Capture the cell that displays the provided text and extract its (X, Y) central coordinate. 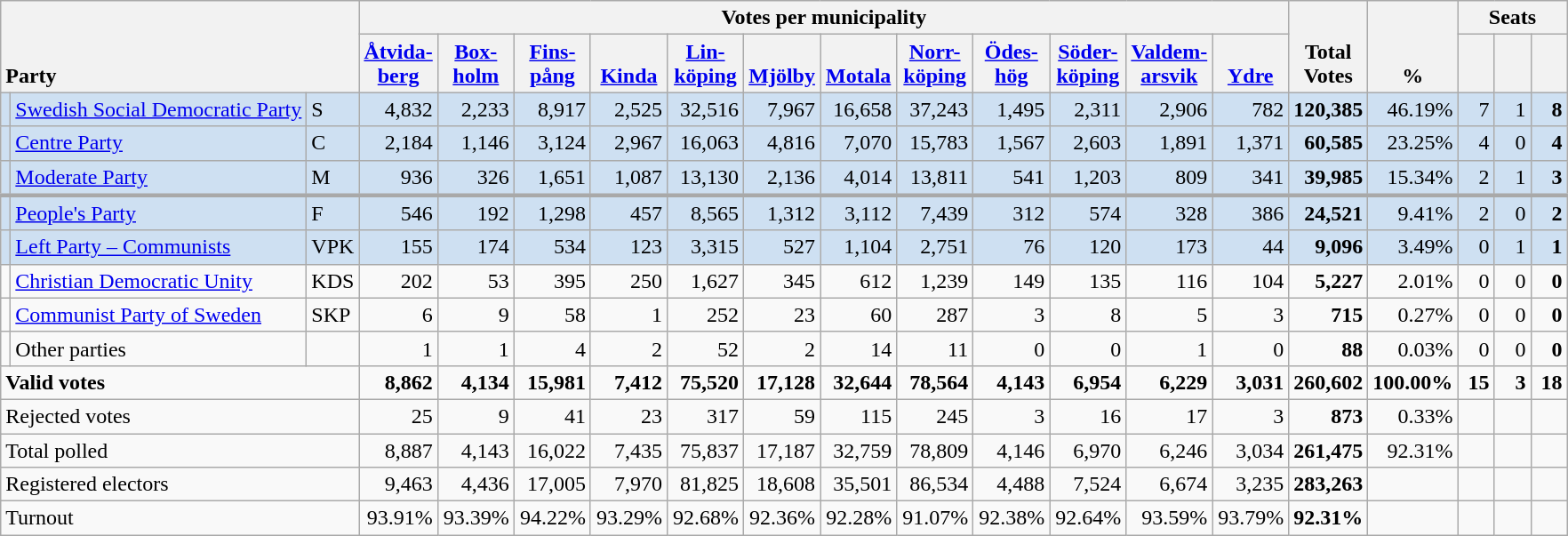
24,521 (1328, 213)
52 (705, 348)
Turnout (180, 518)
76 (1012, 247)
3,315 (705, 247)
4,816 (782, 143)
6 (398, 315)
17,005 (552, 484)
261,475 (1328, 451)
2,233 (476, 109)
100.00% (1413, 382)
7,439 (935, 213)
1,495 (1012, 109)
527 (782, 247)
37,243 (935, 109)
Communist Party of Sweden (158, 315)
Left Party – Communists (158, 247)
C (332, 143)
Total Votes (1328, 46)
Seats (1513, 18)
9,096 (1328, 247)
Valdem- arsvik (1170, 64)
252 (705, 315)
2,184 (398, 143)
0.03% (1413, 348)
23.25% (1413, 143)
715 (1328, 315)
75,520 (705, 382)
155 (398, 247)
Other parties (158, 348)
93.91% (398, 518)
120 (1088, 247)
2,311 (1088, 109)
3.49% (1413, 247)
Mjölby (782, 64)
782 (1251, 109)
3,124 (552, 143)
Rejected votes (180, 416)
8,917 (552, 109)
1,891 (1170, 143)
Total polled (180, 451)
4,134 (476, 382)
574 (1088, 213)
7 (1476, 109)
Kinda (628, 64)
Ödes- hög (1012, 64)
93.59% (1170, 518)
32,644 (859, 382)
32,516 (705, 109)
39,985 (1328, 178)
283,263 (1328, 484)
8,887 (398, 451)
93.39% (476, 518)
2,136 (782, 178)
6,954 (1088, 382)
3,031 (1251, 382)
395 (552, 281)
1,651 (552, 178)
2,525 (628, 109)
326 (476, 178)
88 (1328, 348)
17 (1170, 416)
4,488 (1012, 484)
317 (705, 416)
1,312 (782, 213)
1,371 (1251, 143)
2,967 (628, 143)
7,970 (628, 484)
123 (628, 247)
6,229 (1170, 382)
15,981 (552, 382)
60 (859, 315)
120,385 (1328, 109)
612 (859, 281)
92.38% (1012, 518)
92.68% (705, 518)
457 (628, 213)
35,501 (859, 484)
1,298 (552, 213)
173 (1170, 247)
Fins- pång (552, 64)
2.01% (1413, 281)
32,759 (859, 451)
14 (859, 348)
9.41% (1413, 213)
44 (1251, 247)
Lin- köping (705, 64)
1,104 (859, 247)
94.22% (552, 518)
53 (476, 281)
15,783 (935, 143)
245 (935, 416)
4,832 (398, 109)
5,227 (1328, 281)
4,436 (476, 484)
F (332, 213)
115 (859, 416)
386 (1251, 213)
7,070 (859, 143)
7,524 (1088, 484)
174 (476, 247)
92.28% (859, 518)
59 (782, 416)
149 (1012, 281)
0.33% (1413, 416)
S (332, 109)
8,862 (398, 382)
78,809 (935, 451)
1,567 (1012, 143)
541 (1012, 178)
15 (1476, 382)
16,063 (705, 143)
92.64% (1088, 518)
M (332, 178)
Christian Democratic Unity (158, 281)
Ydre (1251, 64)
78,564 (935, 382)
Söder- köping (1088, 64)
KDS (332, 281)
6,674 (1170, 484)
% (1413, 46)
3,034 (1251, 451)
809 (1170, 178)
0.27% (1413, 315)
1,146 (476, 143)
135 (1088, 281)
93.29% (628, 518)
341 (1251, 178)
7,435 (628, 451)
60,585 (1328, 143)
260,602 (1328, 382)
58 (552, 315)
2,603 (1088, 143)
1,087 (628, 178)
75,837 (705, 451)
546 (398, 213)
Valid votes (180, 382)
Motala (859, 64)
328 (1170, 213)
192 (476, 213)
Registered electors (180, 484)
15.34% (1413, 178)
3,112 (859, 213)
9,463 (398, 484)
1,627 (705, 281)
202 (398, 281)
4,146 (1012, 451)
93.79% (1251, 518)
2,751 (935, 247)
Centre Party (158, 143)
46.19% (1413, 109)
Åtvida- berg (398, 64)
41 (552, 416)
7,967 (782, 109)
86,534 (935, 484)
16,658 (859, 109)
Votes per municipality (824, 18)
1,239 (935, 281)
6,246 (1170, 451)
17,187 (782, 451)
345 (782, 281)
5 (1170, 315)
Party (180, 46)
Swedish Social Democratic Party (158, 109)
91.07% (935, 518)
3,235 (1251, 484)
People's Party (158, 213)
104 (1251, 281)
VPK (332, 247)
11 (935, 348)
287 (935, 315)
Box- holm (476, 64)
312 (1012, 213)
16 (1088, 416)
116 (1170, 281)
92.36% (782, 518)
8,565 (705, 213)
16,022 (552, 451)
25 (398, 416)
873 (1328, 416)
Norr- köping (935, 64)
1,203 (1088, 178)
Moderate Party (158, 178)
18,608 (782, 484)
SKP (332, 315)
13,811 (935, 178)
936 (398, 178)
81,825 (705, 484)
18 (1548, 382)
7,412 (628, 382)
17,128 (782, 382)
6,970 (1088, 451)
13,130 (705, 178)
250 (628, 281)
534 (552, 247)
2,906 (1170, 109)
4,014 (859, 178)
